For the text-containing cell, return its midpoint in [x, y] coordinate format. 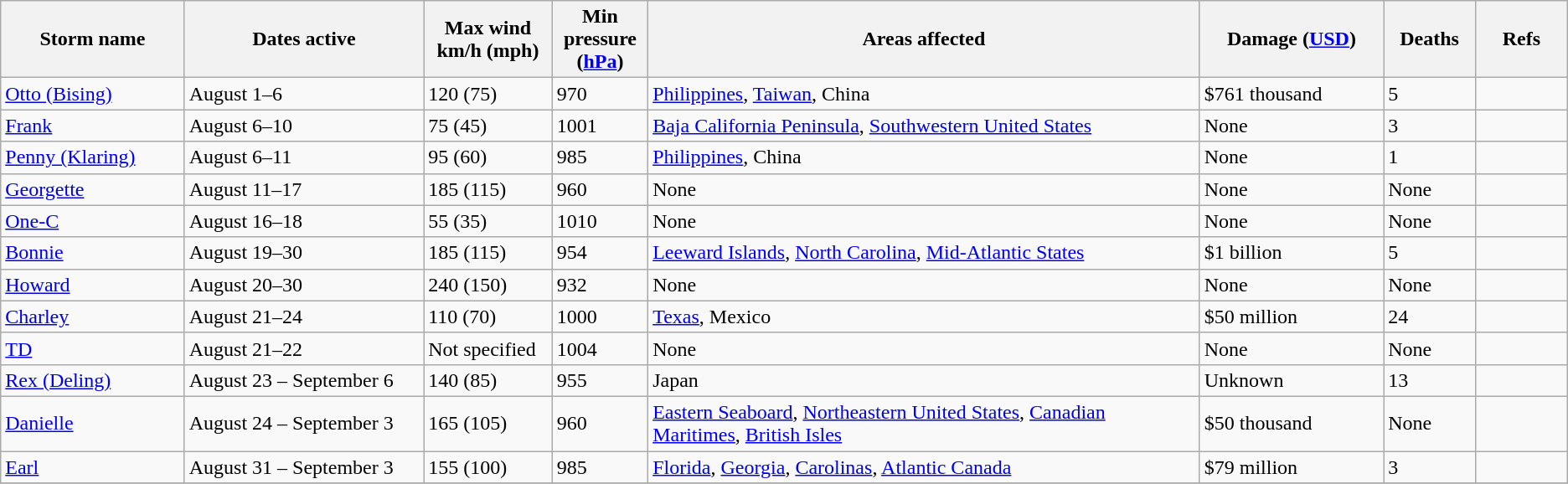
August 24 – September 3 [303, 424]
Japan [925, 380]
Bonnie [92, 253]
August 6–11 [303, 157]
Philippines, China [925, 157]
240 (150) [488, 285]
Deaths [1430, 39]
August 21–24 [303, 317]
Not specified [488, 348]
August 20–30 [303, 285]
$761 thousand [1292, 94]
August 23 – September 6 [303, 380]
120 (75) [488, 94]
Max wind km/h (mph) [488, 39]
24 [1430, 317]
Areas affected [925, 39]
Georgette [92, 189]
$79 million [1292, 466]
Rex (Deling) [92, 380]
August 11–17 [303, 189]
Charley [92, 317]
1001 [600, 126]
165 (105) [488, 424]
Min pressure (hPa) [600, 39]
155 (100) [488, 466]
932 [600, 285]
Danielle [92, 424]
August 1–6 [303, 94]
955 [600, 380]
One-C [92, 221]
TD [92, 348]
Dates active [303, 39]
55 (35) [488, 221]
Damage (USD) [1292, 39]
$50 thousand [1292, 424]
August 6–10 [303, 126]
Howard [92, 285]
Florida, Georgia, Carolinas, Atlantic Canada [925, 466]
August 31 – September 3 [303, 466]
Baja California Peninsula, Southwestern United States [925, 126]
1000 [600, 317]
75 (45) [488, 126]
954 [600, 253]
1004 [600, 348]
Eastern Seaboard, Northeastern United States, Canadian Maritimes, British Isles [925, 424]
Unknown [1292, 380]
$1 billion [1292, 253]
August 16–18 [303, 221]
Otto (Bising) [92, 94]
1 [1430, 157]
970 [600, 94]
August 21–22 [303, 348]
Penny (Klaring) [92, 157]
110 (70) [488, 317]
Philippines, Taiwan, China [925, 94]
$50 million [1292, 317]
Refs [1521, 39]
95 (60) [488, 157]
Earl [92, 466]
Frank [92, 126]
August 19–30 [303, 253]
Storm name [92, 39]
1010 [600, 221]
Leeward Islands, North Carolina, Mid-Atlantic States [925, 253]
140 (85) [488, 380]
13 [1430, 380]
Texas, Mexico [925, 317]
